Detect which cell encompasses the target text, then output its [X, Y] center coordinate. 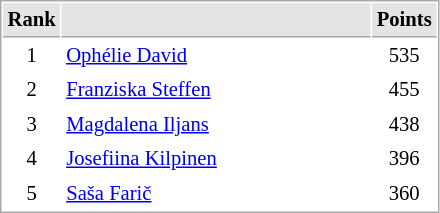
2 [32, 90]
4 [32, 158]
Josefiina Kilpinen [216, 158]
360 [404, 194]
5 [32, 194]
Points [404, 20]
Rank [32, 20]
396 [404, 158]
Saša Farič [216, 194]
535 [404, 56]
Ophélie David [216, 56]
Franziska Steffen [216, 90]
438 [404, 124]
Magdalena Iljans [216, 124]
3 [32, 124]
455 [404, 90]
1 [32, 56]
